Return [X, Y] of the center of cell containing provided text 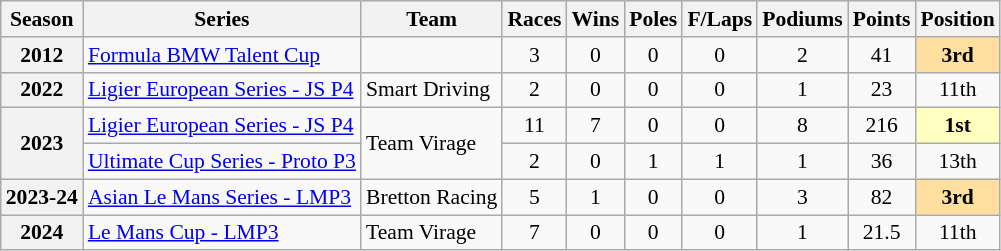
Le Mans Cup - LMP3 [222, 233]
41 [882, 55]
Asian Le Mans Series - LMP3 [222, 197]
Ultimate Cup Series - Proto P3 [222, 162]
Team [432, 19]
Wins [595, 19]
2023-24 [42, 197]
Points [882, 19]
8 [802, 126]
2012 [42, 55]
Smart Driving [432, 90]
Formula BMW Talent Cup [222, 55]
21.5 [882, 233]
11 [534, 126]
Season [42, 19]
2022 [42, 90]
2023 [42, 144]
36 [882, 162]
Podiums [802, 19]
13th [957, 162]
216 [882, 126]
Races [534, 19]
F/Laps [720, 19]
82 [882, 197]
Bretton Racing [432, 197]
23 [882, 90]
2024 [42, 233]
Series [222, 19]
Position [957, 19]
1st [957, 126]
Poles [653, 19]
5 [534, 197]
